Extract the [X, Y] coordinate from the center of the cell holding the provided text.  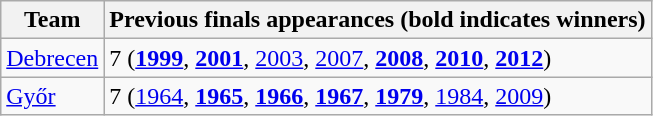
Team [52, 20]
7 (1964, 1965, 1966, 1967, 1979, 1984, 2009) [378, 96]
7 (1999, 2001, 2003, 2007, 2008, 2010, 2012) [378, 58]
Debrecen [52, 58]
Győr [52, 96]
Previous finals appearances (bold indicates winners) [378, 20]
